Identify which cell holds the provided text, then report its (x, y) central coordinate. 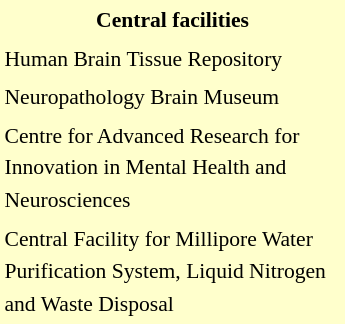
Human Brain Tissue Repository (172, 58)
Central facilities (172, 20)
Central Facility for Millipore Water Purification System, Liquid Nitrogen and Waste Disposal (172, 271)
Neuropathology Brain Museum (172, 98)
Centre for Advanced Research for Innovation in Mental Health and Neurosciences (172, 168)
